Locate the cell with the specified text and output its [x, y] center coordinate. 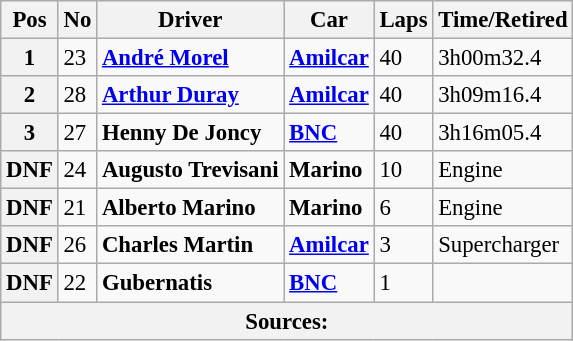
27 [77, 133]
26 [77, 245]
21 [77, 208]
Laps [404, 20]
Sources: [287, 321]
10 [404, 170]
Augusto Trevisani [190, 170]
Time/Retired [503, 20]
Charles Martin [190, 245]
2 [30, 95]
3h00m32.4 [503, 58]
24 [77, 170]
6 [404, 208]
Pos [30, 20]
Car [329, 20]
22 [77, 283]
Arthur Duray [190, 95]
No [77, 20]
3h16m05.4 [503, 133]
Henny De Joncy [190, 133]
Supercharger [503, 245]
Gubernatis [190, 283]
23 [77, 58]
André Morel [190, 58]
Driver [190, 20]
3h09m16.4 [503, 95]
Alberto Marino [190, 208]
28 [77, 95]
